For the text-containing cell, return its midpoint in [x, y] coordinate format. 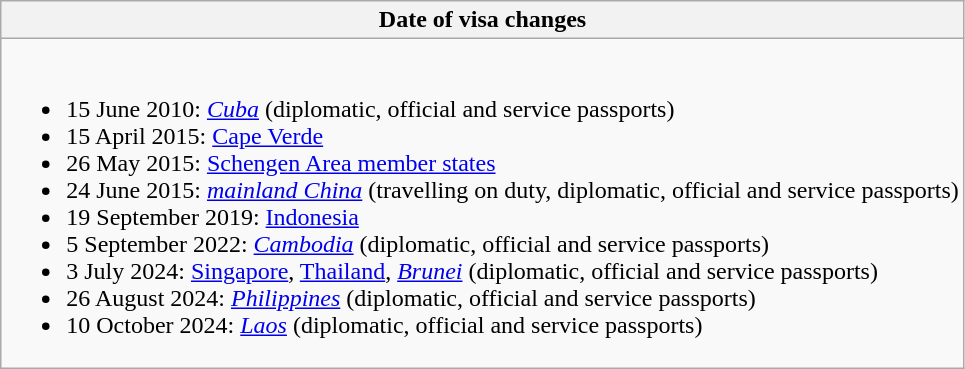
Date of visa changes [483, 20]
